Capture the cell that displays the provided text and extract its [x, y] central coordinate. 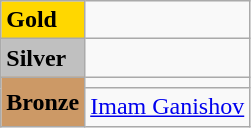
Gold [43, 20]
Imam Ganishov [168, 107]
Silver [43, 58]
Bronze [43, 102]
